Determine the [x, y] coordinate at the center of the cell enclosing the given text.  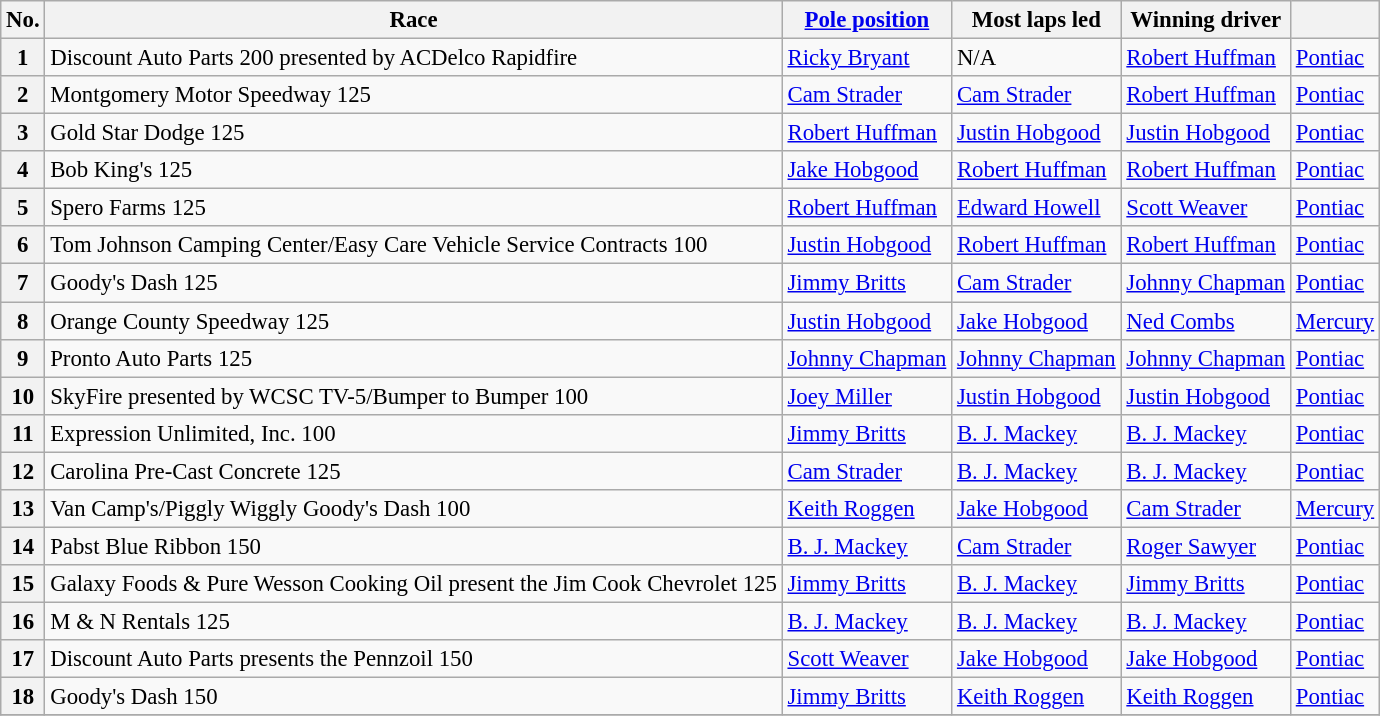
Most laps led [1036, 20]
Pole position [866, 20]
Expression Unlimited, Inc. 100 [414, 433]
Edward Howell [1036, 208]
Van Camp's/Piggly Wiggly Goody's Dash 100 [414, 509]
SkyFire presented by WCSC TV-5/Bumper to Bumper 100 [414, 396]
14 [23, 546]
Goody's Dash 150 [414, 697]
2 [23, 95]
Race [414, 20]
Ricky Bryant [866, 58]
Galaxy Foods & Pure Wesson Cooking Oil present the Jim Cook Chevrolet 125 [414, 584]
12 [23, 471]
Winning driver [1206, 20]
Pabst Blue Ribbon 150 [414, 546]
10 [23, 396]
15 [23, 584]
Montgomery Motor Speedway 125 [414, 95]
17 [23, 659]
Discount Auto Parts 200 presented by ACDelco Rapidfire [414, 58]
6 [23, 245]
Pronto Auto Parts 125 [414, 358]
No. [23, 20]
4 [23, 170]
16 [23, 621]
Gold Star Dodge 125 [414, 133]
1 [23, 58]
8 [23, 321]
9 [23, 358]
N/A [1036, 58]
Tom Johnson Camping Center/Easy Care Vehicle Service Contracts 100 [414, 245]
Discount Auto Parts presents the Pennzoil 150 [414, 659]
7 [23, 283]
Joey Miller [866, 396]
Spero Farms 125 [414, 208]
13 [23, 509]
Goody's Dash 125 [414, 283]
18 [23, 697]
3 [23, 133]
11 [23, 433]
Orange County Speedway 125 [414, 321]
Bob King's 125 [414, 170]
Carolina Pre-Cast Concrete 125 [414, 471]
Roger Sawyer [1206, 546]
Ned Combs [1206, 321]
M & N Rentals 125 [414, 621]
5 [23, 208]
